Extract the (x, y) coordinate from the center of the cell holding the provided text.  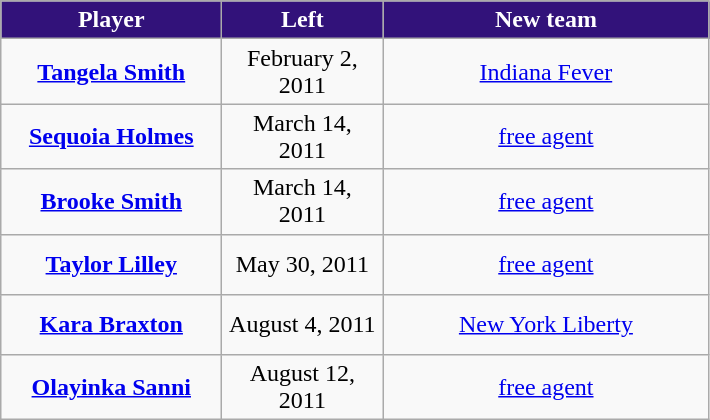
Tangela Smith (112, 72)
August 4, 2011 (302, 324)
Player (112, 20)
February 2, 2011 (302, 72)
New York Liberty (546, 324)
New team (546, 20)
August 12, 2011 (302, 386)
Brooke Smith (112, 202)
Kara Braxton (112, 324)
Taylor Lilley (112, 264)
Olayinka Sanni (112, 386)
Left (302, 20)
Sequoia Holmes (112, 136)
Indiana Fever (546, 72)
May 30, 2011 (302, 264)
